Pinpoint the cell where the given text exists, returning its (x, y) midpoint coordinate. 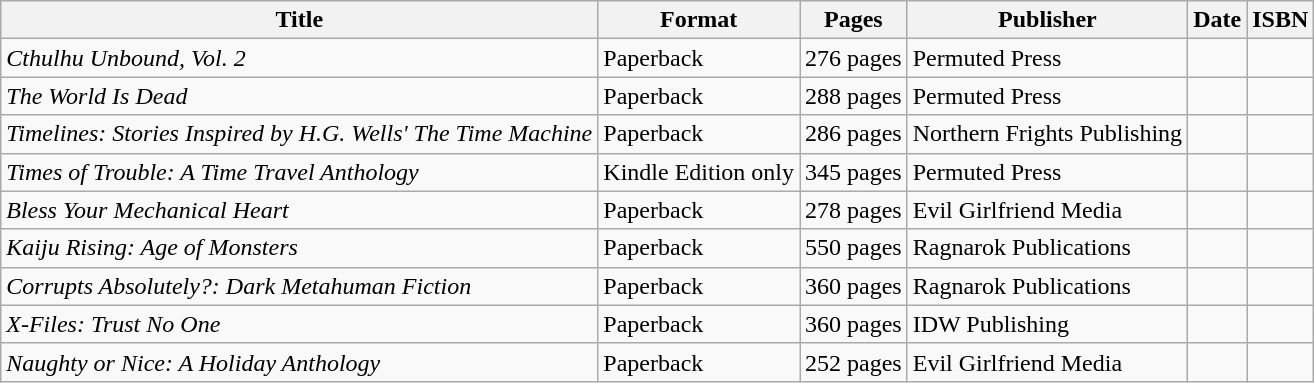
Date (1218, 20)
Kindle Edition only (699, 172)
IDW Publishing (1047, 324)
Cthulhu Unbound, Vol. 2 (300, 58)
345 pages (854, 172)
Northern Frights Publishing (1047, 134)
Times of Trouble: A Time Travel Anthology (300, 172)
ISBN (1280, 20)
276 pages (854, 58)
252 pages (854, 362)
Naughty or Nice: A Holiday Anthology (300, 362)
Title (300, 20)
Bless Your Mechanical Heart (300, 210)
X-Files: Trust No One (300, 324)
The World Is Dead (300, 96)
Pages (854, 20)
Publisher (1047, 20)
Kaiju Rising: Age of Monsters (300, 248)
Format (699, 20)
288 pages (854, 96)
Corrupts Absolutely?: Dark Metahuman Fiction (300, 286)
278 pages (854, 210)
550 pages (854, 248)
286 pages (854, 134)
Timelines: Stories Inspired by H.G. Wells' The Time Machine (300, 134)
